For the text-containing cell, return its midpoint in [x, y] coordinate format. 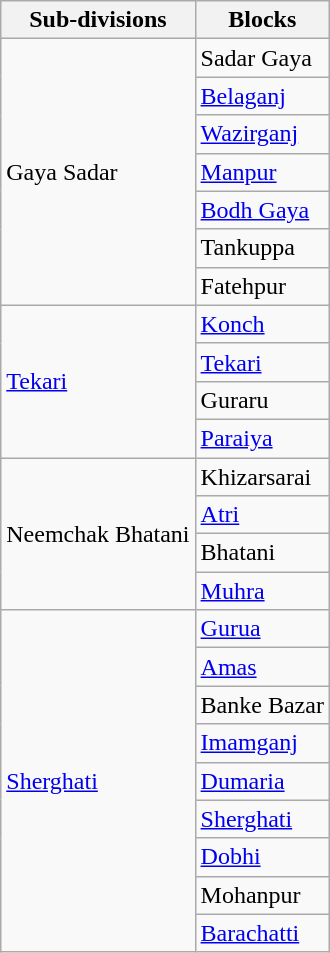
Khizarsarai [262, 477]
Wazirganj [262, 134]
Bodh Gaya [262, 210]
Sub-divisions [98, 20]
Sadar Gaya [262, 58]
Bhatani [262, 553]
Belaganj [262, 96]
Gurua [262, 629]
Barachatti [262, 933]
Gaya Sadar [98, 172]
Manpur [262, 172]
Atri [262, 515]
Tankuppa [262, 248]
Banke Bazar [262, 705]
Konch [262, 324]
Dobhi [262, 857]
Blocks [262, 20]
Paraiya [262, 438]
Mohanpur [262, 895]
Muhra [262, 591]
Amas [262, 667]
Neemchak Bhatani [98, 534]
Imamganj [262, 743]
Fatehpur [262, 286]
Dumaria [262, 781]
Guraru [262, 400]
